Return the [X, Y] coordinate for the center point of the cell that contains the specified text.  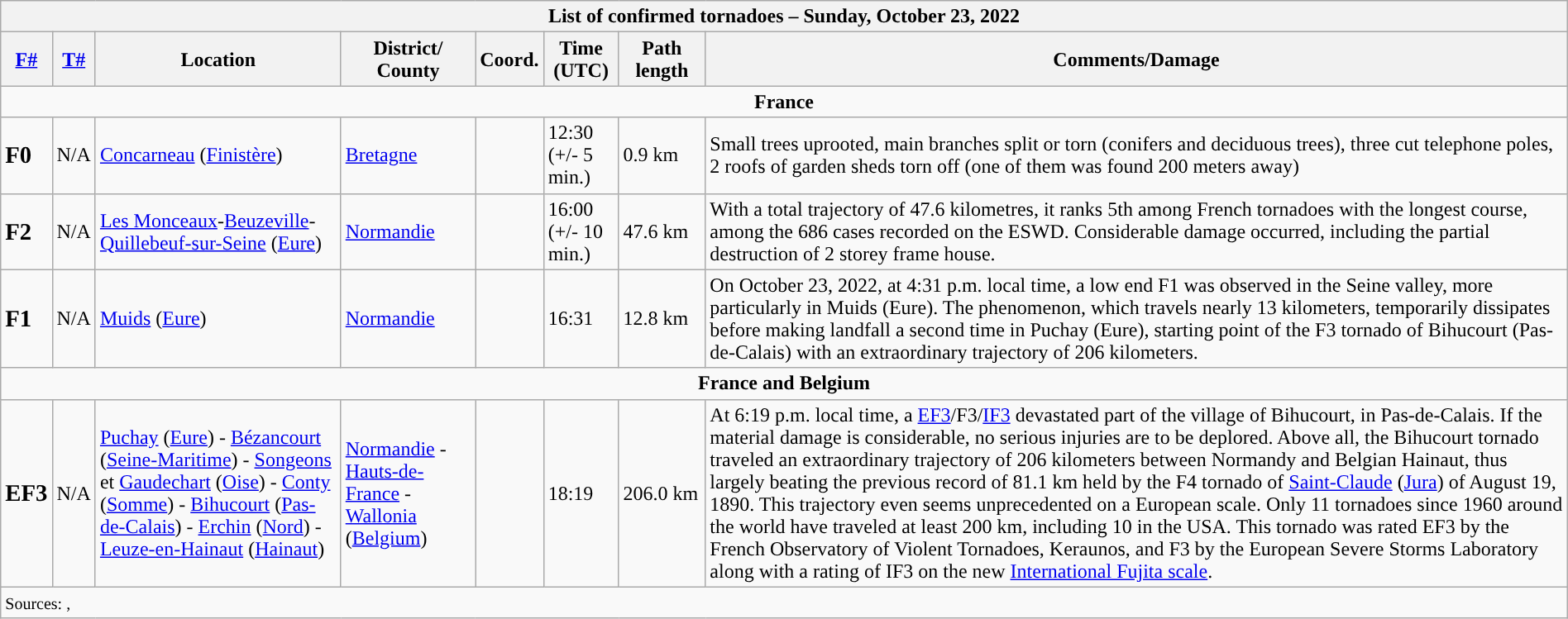
France and Belgium [784, 383]
F1 [26, 319]
18:19 [581, 493]
F# [26, 60]
Normandie - Hauts-de-France - Wallonia (Belgium) [409, 493]
Coord. [509, 60]
Bretagne [409, 155]
16:31 [581, 319]
France [784, 102]
16:00 (+/- 10 min.) [581, 231]
F0 [26, 155]
T# [74, 60]
Muids (Eure) [218, 319]
District/County [409, 60]
12:30 (+/- 5 min.) [581, 155]
F2 [26, 231]
47.6 km [662, 231]
EF3 [26, 493]
Les Monceaux-Beuzeville-Quillebeuf-sur-Seine (Eure) [218, 231]
Concarneau (Finistère) [218, 155]
Comments/Damage [1136, 60]
Location [218, 60]
Time (UTC) [581, 60]
Path length [662, 60]
0.9 km [662, 155]
206.0 km [662, 493]
Sources: , [784, 602]
List of confirmed tornadoes – Sunday, October 23, 2022 [784, 17]
12.8 km [662, 319]
